Return the (x, y) coordinate for the center point of the cell that contains the specified text.  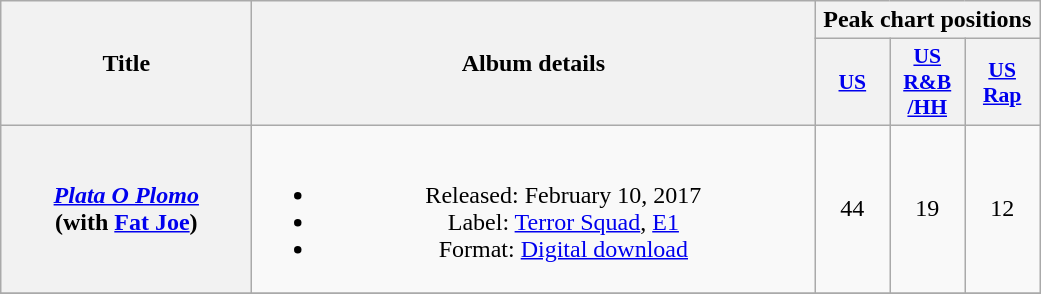
Released: February 10, 2017Label: Terror Squad, E1Format: Digital download (534, 208)
USRap (1002, 82)
12 (1002, 208)
Peak chart positions (928, 20)
USR&B/HH (928, 82)
Album details (534, 64)
44 (852, 208)
Title (126, 64)
19 (928, 208)
Plata O Plomo(with Fat Joe) (126, 208)
US (852, 82)
